Return (X, Y) of the center of cell containing provided text 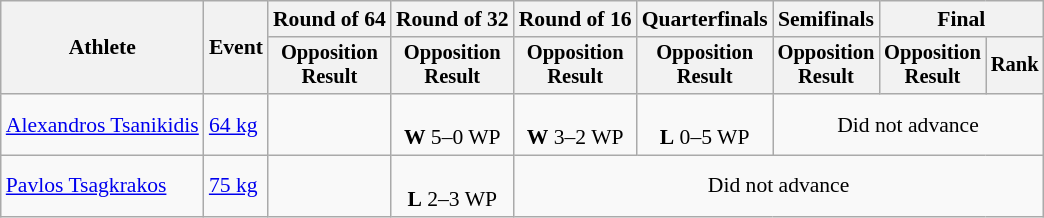
Semifinals (826, 19)
L 2–3 WP (452, 186)
W 5–0 WP (452, 124)
Quarterfinals (705, 19)
Athlete (102, 48)
Rank (1015, 66)
Alexandros Tsanikidis (102, 124)
Round of 32 (452, 19)
W 3–2 WP (576, 124)
Event (236, 48)
75 kg (236, 186)
Final (961, 19)
Round of 64 (330, 19)
Round of 16 (576, 19)
Pavlos Tsagkrakos (102, 186)
L 0–5 WP (705, 124)
64 kg (236, 124)
